Return the (x, y) coordinate for the center point of the cell that contains the specified text.  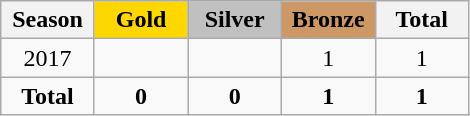
Season (48, 20)
2017 (48, 58)
Gold (141, 20)
Bronze (328, 20)
Silver (235, 20)
